Determine the (x, y) coordinate at the center of the cell enclosing the given text.  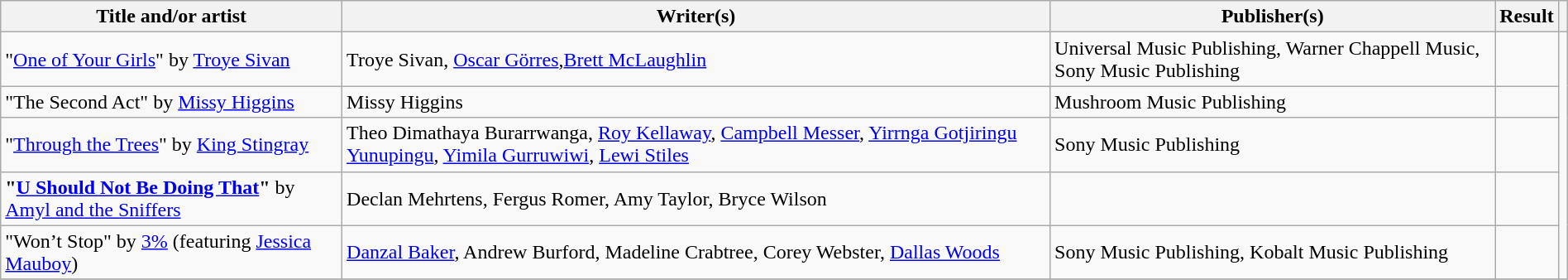
"U Should Not Be Doing That" by Amyl and the Sniffers (172, 199)
"The Second Act" by Missy Higgins (172, 102)
Writer(s) (696, 17)
Sony Music Publishing, Kobalt Music Publishing (1273, 252)
Publisher(s) (1273, 17)
Declan Mehrtens, Fergus Romer, Amy Taylor, Bryce Wilson (696, 199)
"One of Your Girls" by Troye Sivan (172, 60)
"Through the Trees" by King Stingray (172, 144)
Result (1527, 17)
Troye Sivan, Oscar Görres,Brett McLaughlin (696, 60)
Mushroom Music Publishing (1273, 102)
Theo Dimathaya Burarrwanga, Roy Kellaway, Campbell Messer, Yirrnga Gotjiringu Yunupingu, Yimila Gurruwiwi, Lewi Stiles (696, 144)
Danzal Baker, Andrew Burford, Madeline Crabtree, Corey Webster, Dallas Woods (696, 252)
Universal Music Publishing, Warner Chappell Music, Sony Music Publishing (1273, 60)
Sony Music Publishing (1273, 144)
"Won’t Stop" by 3% (featuring Jessica Mauboy) (172, 252)
Title and/or artist (172, 17)
Missy Higgins (696, 102)
